From the cell containing the given text, extract its center point as (x, y) coordinate. 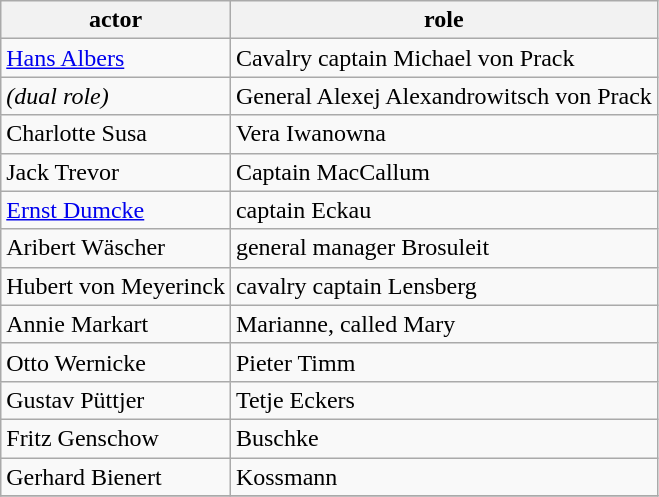
cavalry captain Lensberg (444, 286)
Buschke (444, 438)
captain Eckau (444, 210)
Gustav Püttjer (116, 400)
Kossmann (444, 477)
actor (116, 20)
Fritz Genschow (116, 438)
Charlotte Susa (116, 134)
role (444, 20)
Aribert Wäscher (116, 248)
Hubert von Meyerinck (116, 286)
Ernst Dumcke (116, 210)
General Alexej Alexandrowitsch von Prack (444, 96)
Captain MacCallum (444, 172)
Jack Trevor (116, 172)
Pieter Timm (444, 362)
Marianne, called Mary (444, 324)
Cavalry captain Michael von Prack (444, 58)
Vera Iwanowna (444, 134)
Otto Wernicke (116, 362)
Tetje Eckers (444, 400)
Hans Albers (116, 58)
Gerhard Bienert (116, 477)
general manager Brosuleit (444, 248)
Annie Markart (116, 324)
(dual role) (116, 96)
